Locate the cell with the specified text and output its (X, Y) center coordinate. 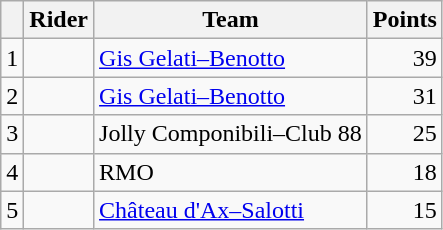
1 (12, 58)
Château d'Ax–Salotti (231, 210)
39 (404, 58)
Team (231, 20)
3 (12, 134)
Points (404, 20)
31 (404, 96)
4 (12, 172)
Rider (59, 20)
5 (12, 210)
Jolly Componibili–Club 88 (231, 134)
18 (404, 172)
25 (404, 134)
2 (12, 96)
RMO (231, 172)
15 (404, 210)
